Locate the cell with the specified text and output its (X, Y) center coordinate. 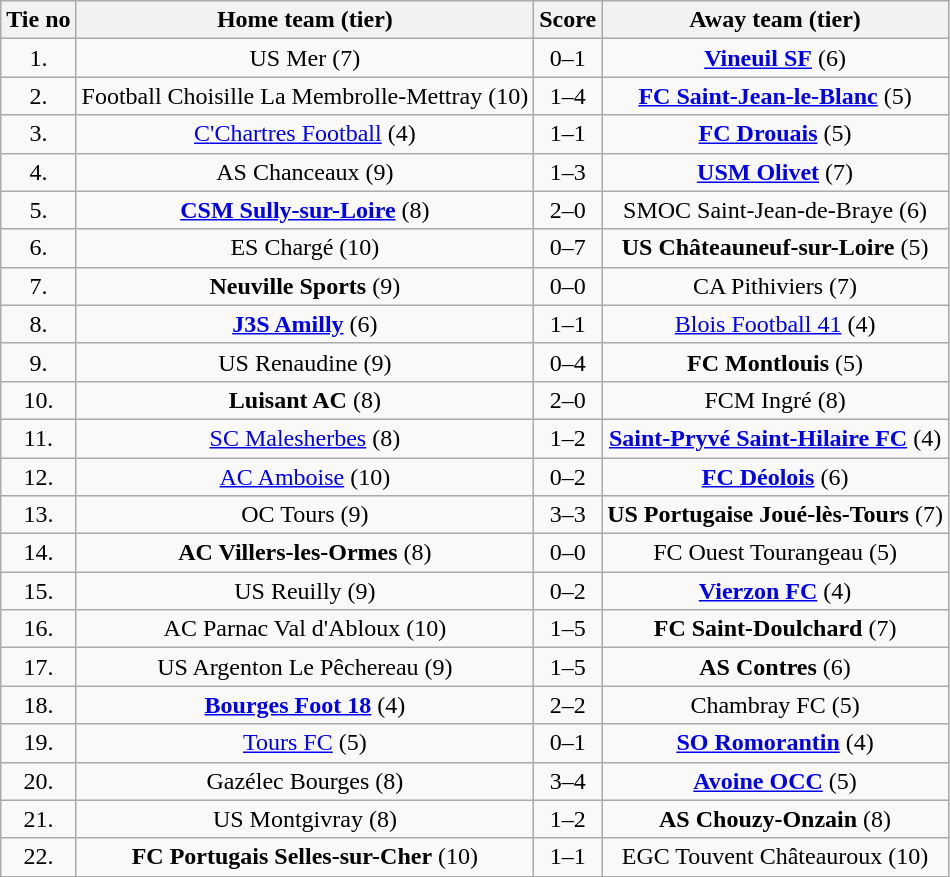
FCM Ingré (8) (776, 400)
US Montgivray (8) (305, 819)
FC Portugais Selles-sur-Cher (10) (305, 857)
15. (38, 591)
Vierzon FC (4) (776, 591)
2–2 (568, 705)
10. (38, 400)
14. (38, 553)
AC Parnac Val d'Abloux (10) (305, 629)
FC Montlouis (5) (776, 362)
ES Chargé (10) (305, 248)
C'Chartres Football (4) (305, 134)
Luisant AC (8) (305, 400)
22. (38, 857)
17. (38, 667)
US Renaudine (9) (305, 362)
12. (38, 477)
1. (38, 58)
AS Contres (6) (776, 667)
6. (38, 248)
Bourges Foot 18 (4) (305, 705)
EGC Touvent Châteauroux (10) (776, 857)
CA Pithiviers (7) (776, 286)
SC Malesherbes (8) (305, 438)
AS Chanceaux (9) (305, 172)
0–4 (568, 362)
1–4 (568, 96)
AC Villers-les-Ormes (8) (305, 553)
Home team (tier) (305, 20)
18. (38, 705)
4. (38, 172)
Vineuil SF (6) (776, 58)
19. (38, 743)
Saint-Pryvé Saint-Hilaire FC (4) (776, 438)
SMOC Saint-Jean-de-Braye (6) (776, 210)
FC Saint-Jean-le-Blanc (5) (776, 96)
FC Déolois (6) (776, 477)
Gazélec Bourges (8) (305, 781)
AC Amboise (10) (305, 477)
FC Ouest Tourangeau (5) (776, 553)
USM Olivet (7) (776, 172)
11. (38, 438)
US Mer (7) (305, 58)
FC Saint-Doulchard (7) (776, 629)
20. (38, 781)
FC Drouais (5) (776, 134)
13. (38, 515)
Away team (tier) (776, 20)
AS Chouzy-Onzain (8) (776, 819)
US Châteauneuf-sur-Loire (5) (776, 248)
Tours FC (5) (305, 743)
3. (38, 134)
7. (38, 286)
US Argenton Le Pêchereau (9) (305, 667)
CSM Sully-sur-Loire (8) (305, 210)
21. (38, 819)
16. (38, 629)
Blois Football 41 (4) (776, 324)
OC Tours (9) (305, 515)
2. (38, 96)
US Reuilly (9) (305, 591)
Football Choisille La Membrolle-Mettray (10) (305, 96)
J3S Amilly (6) (305, 324)
Chambray FC (5) (776, 705)
Neuville Sports (9) (305, 286)
Tie no (38, 20)
1–3 (568, 172)
3–3 (568, 515)
Score (568, 20)
US Portugaise Joué-lès-Tours (7) (776, 515)
8. (38, 324)
3–4 (568, 781)
Avoine OCC (5) (776, 781)
0–7 (568, 248)
5. (38, 210)
SO Romorantin (4) (776, 743)
9. (38, 362)
